For the text-containing cell, return its midpoint in (x, y) coordinate format. 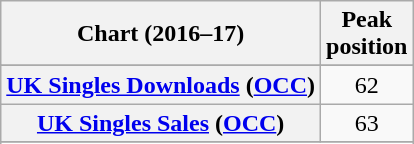
UK Singles Sales (OCC) (161, 123)
Chart (2016–17) (161, 34)
UK Singles Downloads (OCC) (161, 85)
Peak position (367, 34)
62 (367, 85)
63 (367, 123)
